Find where the given text appears and provide that cell's center as [x, y] coordinate. 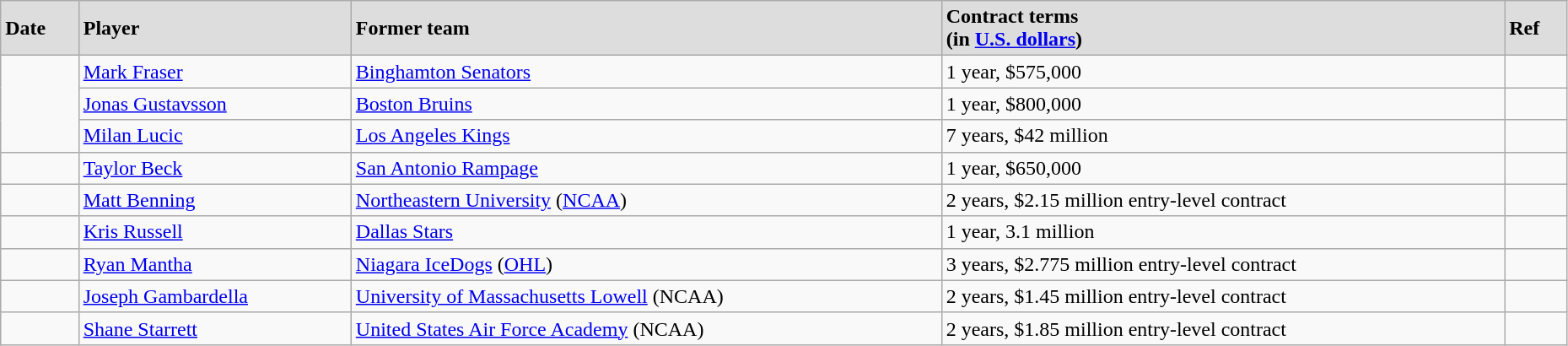
2 years, $1.85 million entry-level contract [1223, 328]
Niagara IceDogs (OHL) [646, 264]
Kris Russell [214, 232]
Milan Lucic [214, 136]
Mark Fraser [214, 72]
Ref [1536, 29]
Ryan Mantha [214, 264]
Matt Benning [214, 200]
Northeastern University (NCAA) [646, 200]
Player [214, 29]
Contract terms(in U.S. dollars) [1223, 29]
Joseph Gambardella [214, 296]
1 year, $800,000 [1223, 104]
Date [40, 29]
Taylor Beck [214, 168]
2 years, $2.15 million entry-level contract [1223, 200]
University of Massachusetts Lowell (NCAA) [646, 296]
3 years, $2.775 million entry-level contract [1223, 264]
Shane Starrett [214, 328]
Jonas Gustavsson [214, 104]
1 year, $650,000 [1223, 168]
San Antonio Rampage [646, 168]
Boston Bruins [646, 104]
1 year, 3.1 million [1223, 232]
Binghamton Senators [646, 72]
Former team [646, 29]
Dallas Stars [646, 232]
7 years, $42 million [1223, 136]
2 years, $1.45 million entry-level contract [1223, 296]
1 year, $575,000 [1223, 72]
United States Air Force Academy (NCAA) [646, 328]
Los Angeles Kings [646, 136]
